Pinpoint the cell where the given text exists, returning its [X, Y] midpoint coordinate. 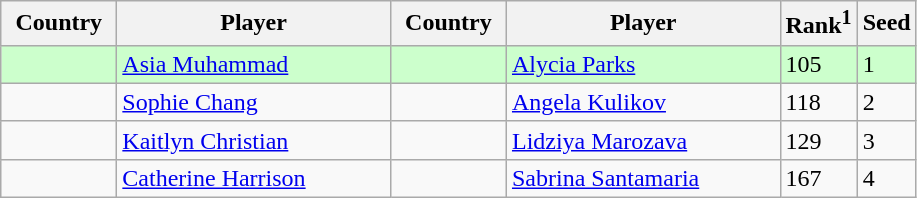
Seed [886, 24]
Sophie Chang [254, 102]
4 [886, 178]
Rank1 [818, 24]
Catherine Harrison [254, 178]
2 [886, 102]
Kaitlyn Christian [254, 140]
Lidziya Marozava [643, 140]
Sabrina Santamaria [643, 178]
Angela Kulikov [643, 102]
105 [818, 64]
Alycia Parks [643, 64]
129 [818, 140]
1 [886, 64]
167 [818, 178]
Asia Muhammad [254, 64]
3 [886, 140]
118 [818, 102]
